Provide the [x, y] coordinate of the cell's center where the given text is located.  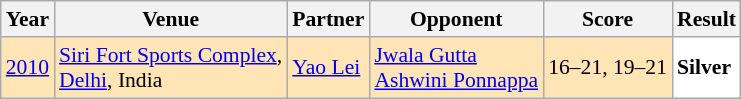
Opponent [456, 19]
Silver [706, 68]
Partner [328, 19]
Jwala Gutta Ashwini Ponnappa [456, 68]
2010 [28, 68]
Siri Fort Sports Complex,Delhi, India [170, 68]
Yao Lei [328, 68]
Year [28, 19]
Venue [170, 19]
Score [608, 19]
16–21, 19–21 [608, 68]
Result [706, 19]
